Determine the (x, y) coordinate at the center of the cell enclosing the given text.  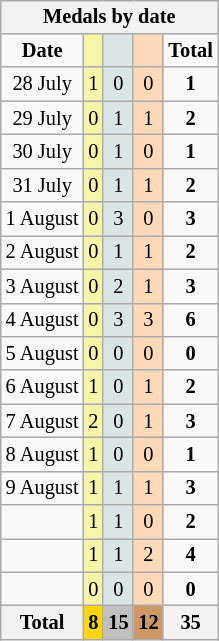
8 August (42, 455)
Date (42, 51)
12 (148, 623)
5 August (42, 354)
8 (94, 623)
30 July (42, 152)
9 August (42, 488)
6 (190, 320)
35 (190, 623)
6 August (42, 387)
31 July (42, 185)
4 (190, 556)
4 August (42, 320)
Medals by date (110, 17)
2 August (42, 253)
1 August (42, 219)
3 August (42, 286)
28 July (42, 84)
7 August (42, 421)
29 July (42, 118)
15 (118, 623)
